From the cell containing the given text, extract its center point as (x, y) coordinate. 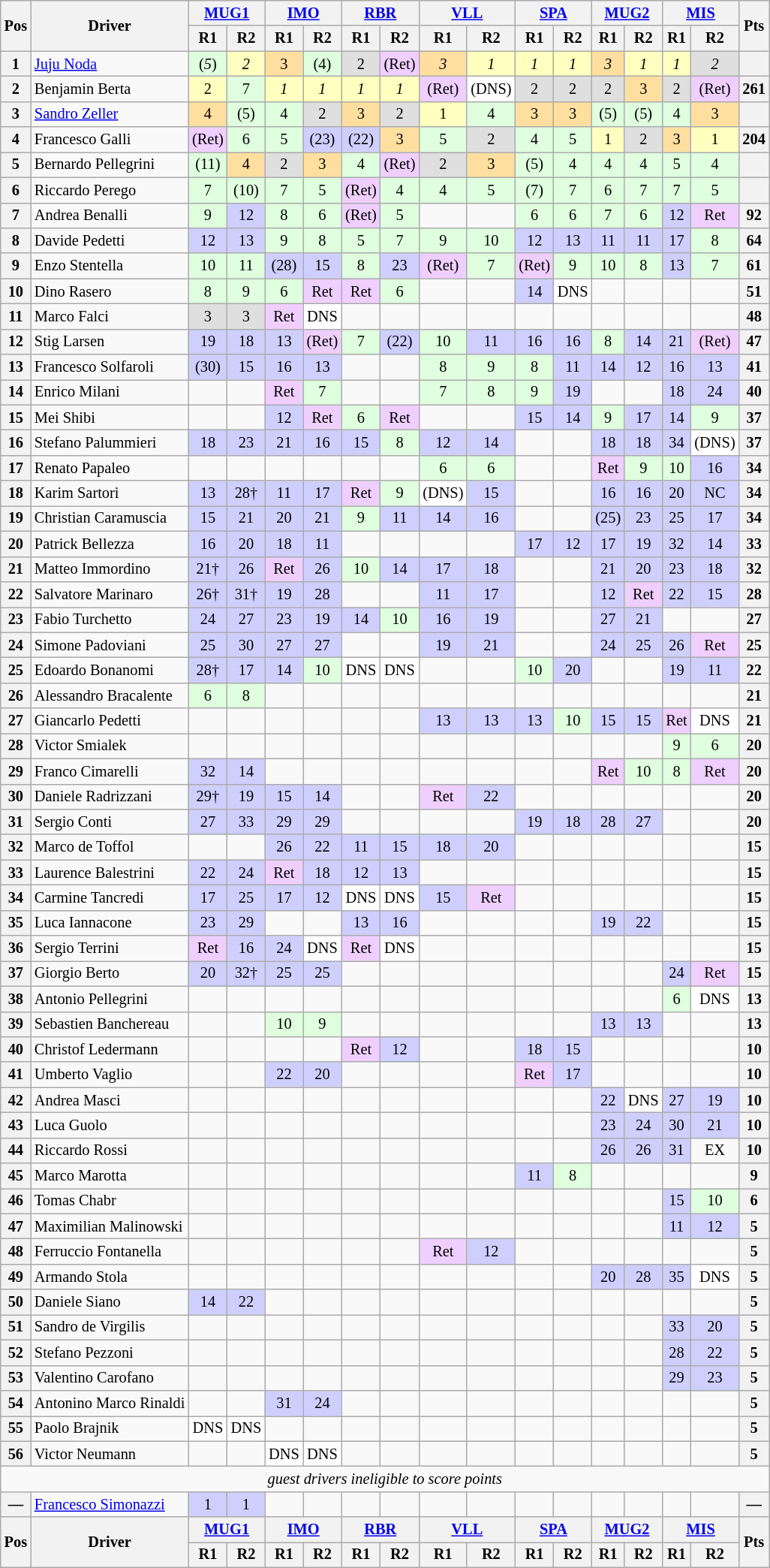
Stefano Pezzoni (110, 1352)
46 (16, 1201)
Antonio Pellegrini (110, 999)
Patrick Bellezza (110, 544)
Riccardo Rossi (110, 1150)
Marco Marotta (110, 1176)
Renato Papaleo (110, 468)
Riccardo Perego (110, 190)
52 (16, 1352)
Luca Guolo (110, 1125)
Umberto Vaglio (110, 1075)
Luca Iannacone (110, 923)
guest drivers ineligible to score points (385, 1479)
Bernardo Pellegrini (110, 164)
Enrico Milani (110, 392)
Mei Shibi (110, 418)
Francesco Simonazzi (110, 1504)
(25) (608, 518)
Francesco Solfaroli (110, 367)
Antonino Marco Rinaldi (110, 1403)
(11) (208, 164)
61 (754, 266)
Victor Neumann (110, 1454)
Maximilian Malinowski (110, 1226)
54 (16, 1403)
Juju Noda (110, 64)
Sebastien Banchereau (110, 1024)
36 (16, 948)
Stig Larsen (110, 342)
32† (246, 973)
Simone Padoviani (110, 645)
38 (16, 999)
Valentino Carofano (110, 1378)
(30) (208, 367)
Paolo Brajnik (110, 1428)
Fabio Turchetto (110, 620)
Tomas Chabr (110, 1201)
56 (16, 1454)
EX (714, 1150)
Sergio Conti (110, 822)
Christian Caramuscia (110, 518)
26† (208, 594)
Karim Sartori (110, 493)
21† (208, 569)
Sandro de Virgilis (110, 1327)
Daniele Siano (110, 1302)
Andrea Benalli (110, 216)
Alessandro Bracalente (110, 695)
Franco Cimarelli (110, 771)
NC (714, 493)
Andrea Masci (110, 1100)
50 (16, 1302)
44 (16, 1150)
(23) (323, 140)
Benjamin Berta (110, 89)
Davide Pedetti (110, 240)
204 (754, 140)
39 (16, 1024)
Giancarlo Pedetti (110, 721)
Daniele Radrizzani (110, 797)
(28) (284, 266)
Dino Rasero (110, 291)
Enzo Stentella (110, 266)
42 (16, 1100)
53 (16, 1378)
Giorgio Berto (110, 973)
Carmine Tancredi (110, 897)
Francesco Galli (110, 140)
Stefano Palummieri (110, 442)
49 (16, 1277)
31† (246, 594)
(4) (323, 64)
Sergio Terrini (110, 948)
43 (16, 1125)
Christof Ledermann (110, 1049)
Salvatore Marinaro (110, 594)
Sandro Zeller (110, 114)
Edoardo Bonanomi (110, 670)
Matteo Immordino (110, 569)
Laurence Balestrini (110, 873)
29† (208, 797)
92 (754, 216)
Marco de Toffol (110, 847)
(10) (246, 190)
55 (16, 1428)
Victor Smialek (110, 746)
Marco Falci (110, 316)
45 (16, 1176)
(7) (534, 190)
64 (754, 240)
Armando Stola (110, 1277)
261 (754, 89)
Ferruccio Fontanella (110, 1252)
